Find where the given text appears and provide that cell's center as (X, Y) coordinate. 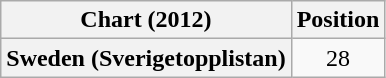
Position (338, 20)
Sweden (Sverigetopplistan) (146, 58)
Chart (2012) (146, 20)
28 (338, 58)
